Return the (x, y) coordinate for the center point of the cell that contains the specified text.  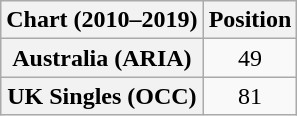
Position (250, 20)
Australia (ARIA) (102, 58)
UK Singles (OCC) (102, 96)
49 (250, 58)
81 (250, 96)
Chart (2010–2019) (102, 20)
